Provide the (x, y) coordinate of the cell's center where the given text is located.  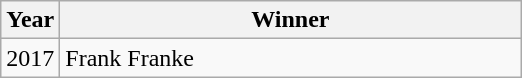
Winner (290, 20)
Frank Franke (290, 58)
Year (30, 20)
2017 (30, 58)
